For the text-containing cell, return its midpoint in (x, y) coordinate format. 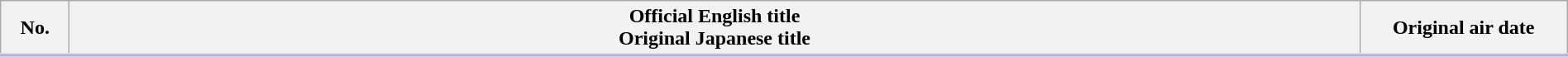
No. (35, 28)
Official English titleOriginal Japanese title (715, 28)
Original air date (1464, 28)
